Scan for the cell matching the given text and deliver its (x, y) coordinate at center. 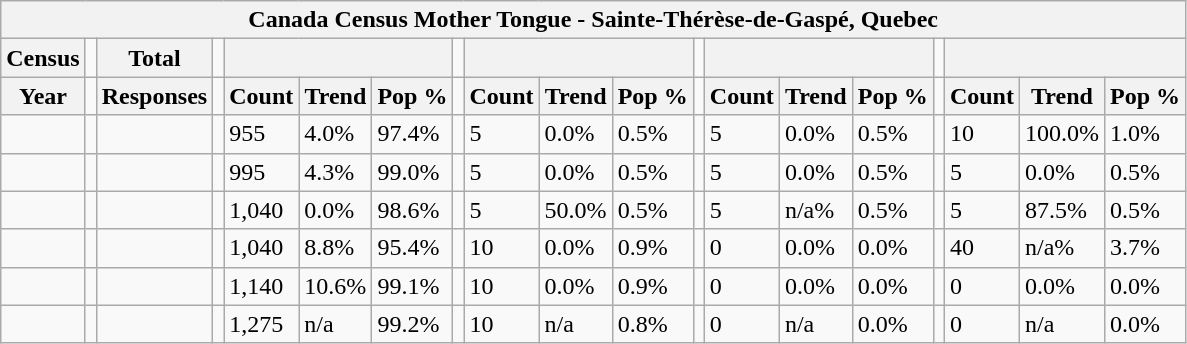
99.2% (412, 324)
50.0% (576, 210)
4.0% (336, 134)
99.0% (412, 172)
97.4% (412, 134)
Responses (154, 96)
3.7% (1146, 248)
Census (43, 58)
40 (982, 248)
1.0% (1146, 134)
99.1% (412, 286)
100.0% (1062, 134)
995 (262, 172)
Total (154, 58)
95.4% (412, 248)
10.6% (336, 286)
8.8% (336, 248)
4.3% (336, 172)
1,275 (262, 324)
0.8% (652, 324)
Canada Census Mother Tongue - Sainte-Thérèse-de-Gaspé, Quebec (594, 20)
Year (43, 96)
1,140 (262, 286)
955 (262, 134)
98.6% (412, 210)
87.5% (1062, 210)
